Scan for the cell matching the given text and deliver its (X, Y) coordinate at center. 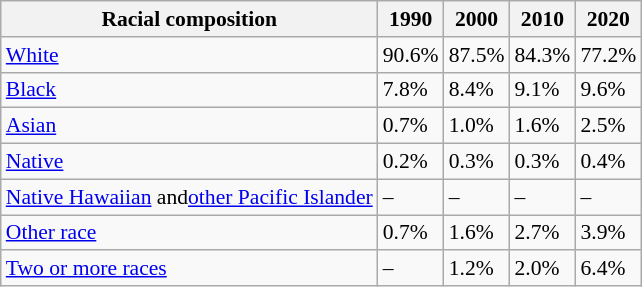
Two or more races (190, 269)
Asian (190, 126)
2.5% (608, 126)
87.5% (477, 55)
1990 (411, 19)
Racial composition (190, 19)
2010 (543, 19)
0.2% (411, 162)
Black (190, 90)
2.0% (543, 269)
2.7% (543, 233)
2020 (608, 19)
White (190, 55)
7.8% (411, 90)
Native Hawaiian andother Pacific Islander (190, 197)
84.3% (543, 55)
2000 (477, 19)
90.6% (411, 55)
Other race (190, 233)
8.4% (477, 90)
9.6% (608, 90)
6.4% (608, 269)
77.2% (608, 55)
1.2% (477, 269)
Native (190, 162)
0.4% (608, 162)
1.0% (477, 126)
9.1% (543, 90)
3.9% (608, 233)
